Capture the cell that displays the provided text and extract its (x, y) central coordinate. 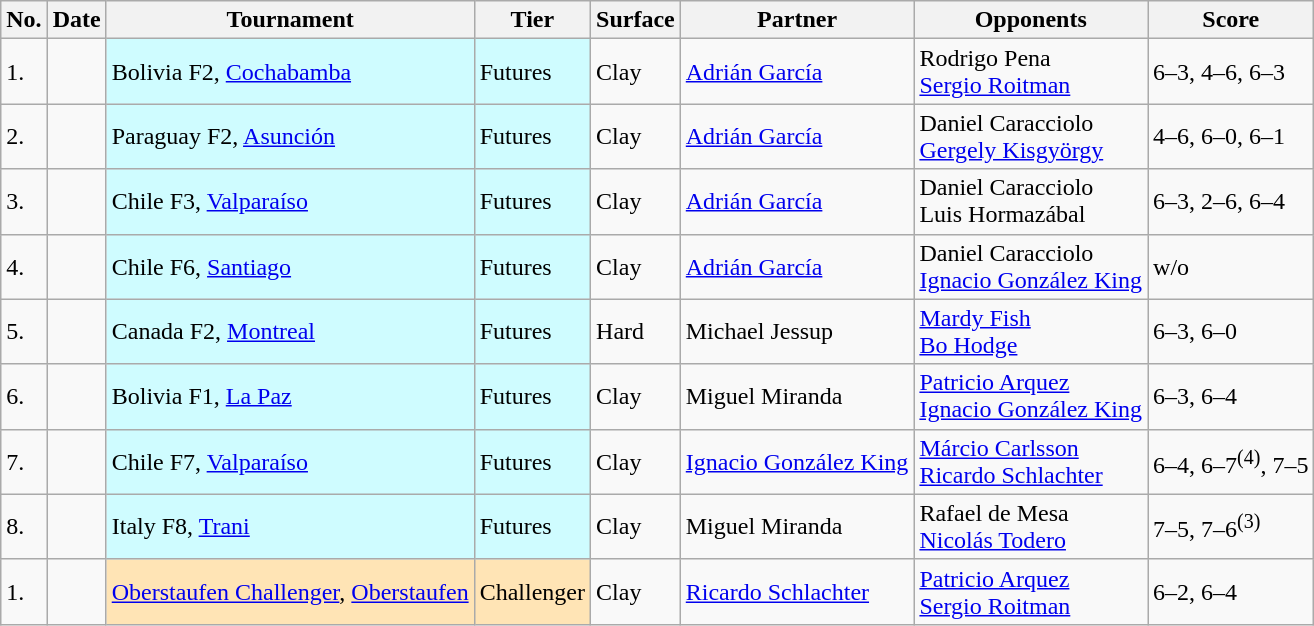
6. (24, 396)
Rodrigo Pena Sergio Roitman (1031, 72)
Ricardo Schlachter (797, 592)
Daniel Caracciolo Ignacio González King (1031, 266)
8. (24, 526)
Date (76, 20)
6–3, 6–4 (1231, 396)
Score (1231, 20)
6–3, 2–6, 6–4 (1231, 202)
6–3, 6–0 (1231, 332)
4. (24, 266)
w/o (1231, 266)
4–6, 6–0, 6–1 (1231, 136)
Chile F6, Santiago (290, 266)
Tournament (290, 20)
6–3, 4–6, 6–3 (1231, 72)
2. (24, 136)
Chile F7, Valparaíso (290, 462)
Michael Jessup (797, 332)
Tier (532, 20)
Daniel Caracciolo Gergely Kisgyörgy (1031, 136)
3. (24, 202)
Opponents (1031, 20)
Mardy Fish Bo Hodge (1031, 332)
Surface (636, 20)
Patricio Arquez Ignacio González King (1031, 396)
5. (24, 332)
Chile F3, Valparaíso (290, 202)
Rafael de Mesa Nicolás Todero (1031, 526)
Oberstaufen Challenger, Oberstaufen (290, 592)
Daniel Caracciolo Luis Hormazábal (1031, 202)
Ignacio González King (797, 462)
6–4, 6–7(4), 7–5 (1231, 462)
Partner (797, 20)
6–2, 6–4 (1231, 592)
Patricio Arquez Sergio Roitman (1031, 592)
Italy F8, Trani (290, 526)
Hard (636, 332)
Paraguay F2, Asunción (290, 136)
Bolivia F1, La Paz (290, 396)
7. (24, 462)
No. (24, 20)
Márcio Carlsson Ricardo Schlachter (1031, 462)
Canada F2, Montreal (290, 332)
Challenger (532, 592)
Bolivia F2, Cochabamba (290, 72)
7–5, 7–6(3) (1231, 526)
